From the cell containing the given text, extract its center point as [X, Y] coordinate. 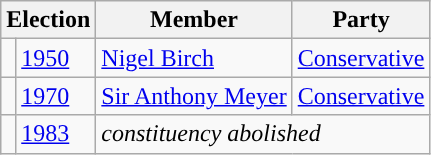
Sir Anthony Meyer [194, 96]
Nigel Birch [194, 58]
1950 [56, 58]
Party [361, 20]
constituency abolished [263, 134]
Election [48, 20]
1970 [56, 96]
Member [194, 20]
1983 [56, 134]
